Return (x, y) of the center of cell containing provided text 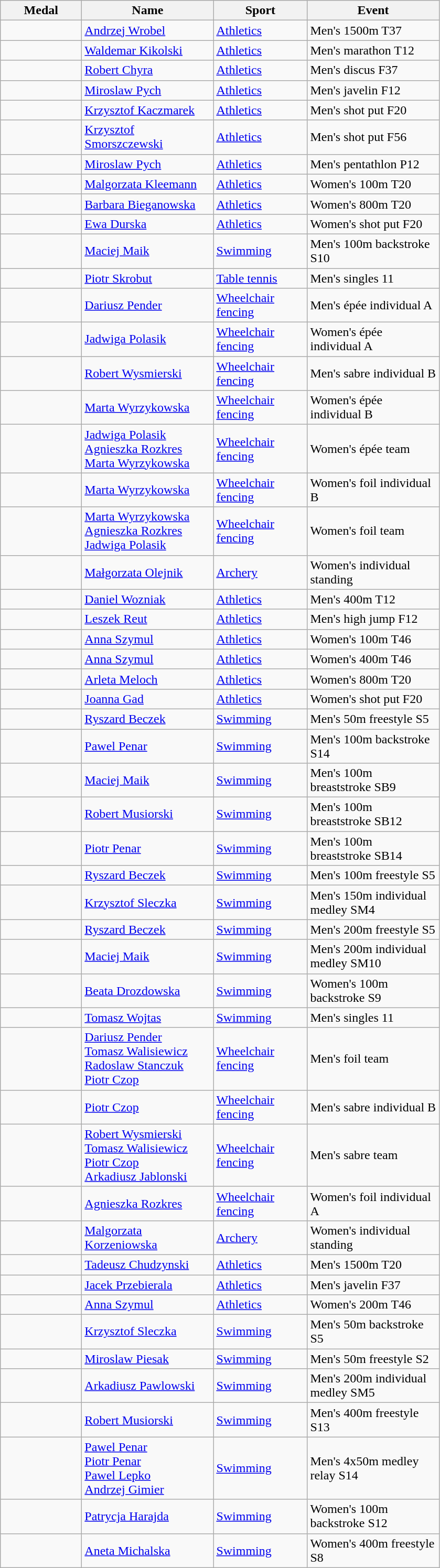
Sport (260, 10)
Dariusz Pender (148, 305)
Piotr Czop (148, 1107)
Marta Wyrzykowska Agnieszka Rozkres Jadwiga Polasik (148, 531)
Robert Chyra (148, 70)
Krzysztof Smorszczewski (148, 137)
Women's 200m T46 (373, 1305)
Event (373, 10)
Aneta Michalska (148, 1551)
Women's épée team (373, 449)
Jadwiga Polasik Agnieszka Rozkres Marta Wyrzykowska (148, 449)
Men's 400m T12 (373, 599)
Men's 150m individual medley SM4 (373, 903)
Men's 100m backstroke S10 (373, 251)
Pawel Penar Piotr Penar Pawel Lepko Andrzej Gimier (148, 1468)
Men's 400m freestyle S13 (373, 1420)
Men's javelin F37 (373, 1285)
Men's 4x50m medley relay S14 (373, 1468)
Men's foil team (373, 1059)
Barbara Bieganowska (148, 204)
Leszek Reut (148, 619)
Women's foil individual B (373, 490)
Men's 1500m T37 (373, 30)
Women's 400m freestyle S8 (373, 1551)
Jacek Przebierala (148, 1285)
Women's 100m T46 (373, 639)
Piotr Skrobut (148, 278)
Arleta Meloch (148, 679)
Men's 100m breaststroke SB9 (373, 780)
Men's 100m freestyle S5 (373, 875)
Arkadiusz Pawlowski (148, 1386)
Women's épée individual B (373, 408)
Beata Drozdowska (148, 991)
Women's 100m backstroke S12 (373, 1516)
Women's foil individual A (373, 1204)
Men's 200m freestyle S5 (373, 929)
Men's shot put F20 (373, 110)
Waldemar Kikolski (148, 50)
Women's 100m backstroke S9 (373, 991)
Malgorzata Kleemann (148, 184)
Women's 100m T20 (373, 184)
Men's shot put F56 (373, 137)
Andrzej Wrobel (148, 30)
Medal (41, 10)
Table tennis (260, 278)
Tomasz Wojtas (148, 1018)
Men's discus F37 (373, 70)
Robert Wysmierski Tomasz Walisiewicz Piotr Czop Arkadiusz Jablonski (148, 1155)
Men's sabre team (373, 1155)
Men's 50m freestyle S2 (373, 1359)
Robert Wysmierski (148, 373)
Women's épée individual A (373, 340)
Pawel Penar (148, 745)
Joanna Gad (148, 699)
Piotr Penar (148, 848)
Men's 50m freestyle S5 (373, 719)
Men's pentathlon P12 (373, 164)
Women's foil team (373, 531)
Dariusz Pender Tomasz Walisiewicz Radoslaw Stanczuk Piotr Czop (148, 1059)
Jadwiga Polasik (148, 340)
Patrycja Harajda (148, 1516)
Krzysztof Kaczmarek (148, 110)
Miroslaw Piesak (148, 1359)
Ewa Durska (148, 224)
Men's 200m individual medley SM5 (373, 1386)
Name (148, 10)
Men's javelin F12 (373, 90)
Malgorzata Korzeniowska (148, 1237)
Men's high jump F12 (373, 619)
Men's 1500m T20 (373, 1264)
Men's 100m breaststroke SB14 (373, 848)
Małgorzata Olejnik (148, 572)
Men's 100m backstroke S14 (373, 745)
Men's marathon T12 (373, 50)
Tadeusz Chudzynski (148, 1264)
Daniel Wozniak (148, 599)
Men's 100m breaststroke SB12 (373, 815)
Men's épée individual A (373, 305)
Agnieszka Rozkres (148, 1204)
Men's 50m backstroke S5 (373, 1332)
Men's 200m individual medley SM10 (373, 956)
Women's 400m T46 (373, 659)
